Pinpoint the cell where the given text exists, returning its [x, y] midpoint coordinate. 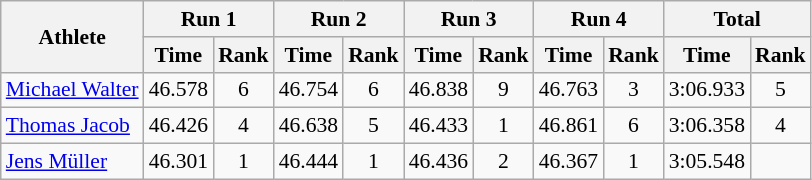
9 [504, 90]
46.444 [308, 162]
Run 1 [209, 19]
46.436 [438, 162]
Athlete [72, 36]
Total [738, 19]
Jens Müller [72, 162]
Michael Walter [72, 90]
3:06.358 [707, 126]
46.754 [308, 90]
46.301 [178, 162]
3 [634, 90]
46.638 [308, 126]
Run 3 [469, 19]
3:06.933 [707, 90]
46.367 [568, 162]
2 [504, 162]
Run 4 [599, 19]
46.763 [568, 90]
Thomas Jacob [72, 126]
46.433 [438, 126]
3:05.548 [707, 162]
46.426 [178, 126]
Run 2 [339, 19]
46.838 [438, 90]
46.578 [178, 90]
46.861 [568, 126]
